Pinpoint the cell where the given text exists, returning its [x, y] midpoint coordinate. 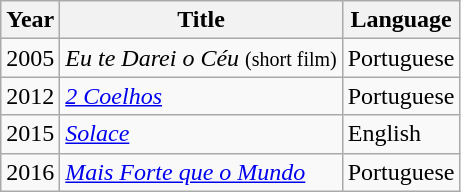
2015 [30, 134]
2016 [30, 172]
English [401, 134]
Year [30, 20]
2012 [30, 96]
Eu te Darei o Céu (short film) [201, 58]
2005 [30, 58]
Language [401, 20]
Solace [201, 134]
Title [201, 20]
Mais Forte que o Mundo [201, 172]
2 Coelhos [201, 96]
